Locate the cell with the specified text and output its (X, Y) center coordinate. 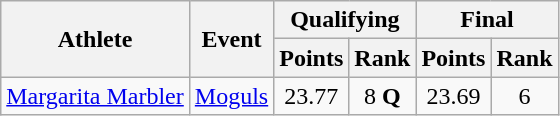
23.77 (312, 96)
Athlete (96, 39)
23.69 (454, 96)
Moguls (231, 96)
8 Q (382, 96)
Margarita Marbler (96, 96)
Final (487, 20)
Qualifying (345, 20)
Event (231, 39)
6 (524, 96)
